Detect which cell encompasses the target text, then output its (X, Y) center coordinate. 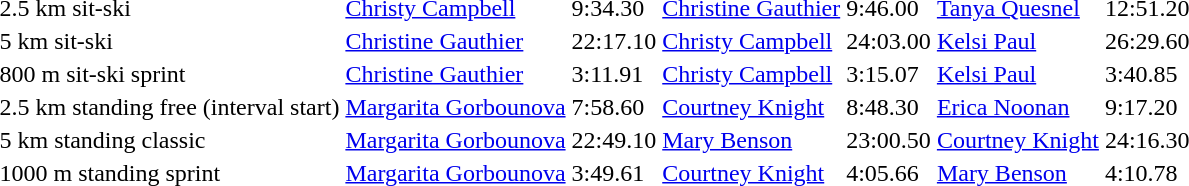
23:00.50 (889, 140)
Mary Benson (752, 140)
3:15.07 (889, 74)
24:03.00 (889, 41)
3:11.91 (614, 74)
22:49.10 (614, 140)
8:48.30 (889, 107)
Erica Noonan (1018, 107)
7:58.60 (614, 107)
22:17.10 (614, 41)
